Extract the [x, y] coordinate from the center of the cell holding the provided text.  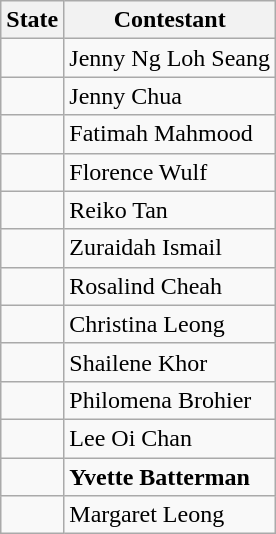
State [32, 20]
Zuraidah Ismail [170, 248]
Shailene Khor [170, 362]
Jenny Ng Loh Seang [170, 58]
Florence Wulf [170, 172]
Christina Leong [170, 324]
Yvette Batterman [170, 477]
Fatimah Mahmood [170, 134]
Reiko Tan [170, 210]
Margaret Leong [170, 515]
Rosalind Cheah [170, 286]
Jenny Chua [170, 96]
Contestant [170, 20]
Lee Oi Chan [170, 438]
Philomena Brohier [170, 400]
